Return [x, y] of the center of cell containing provided text 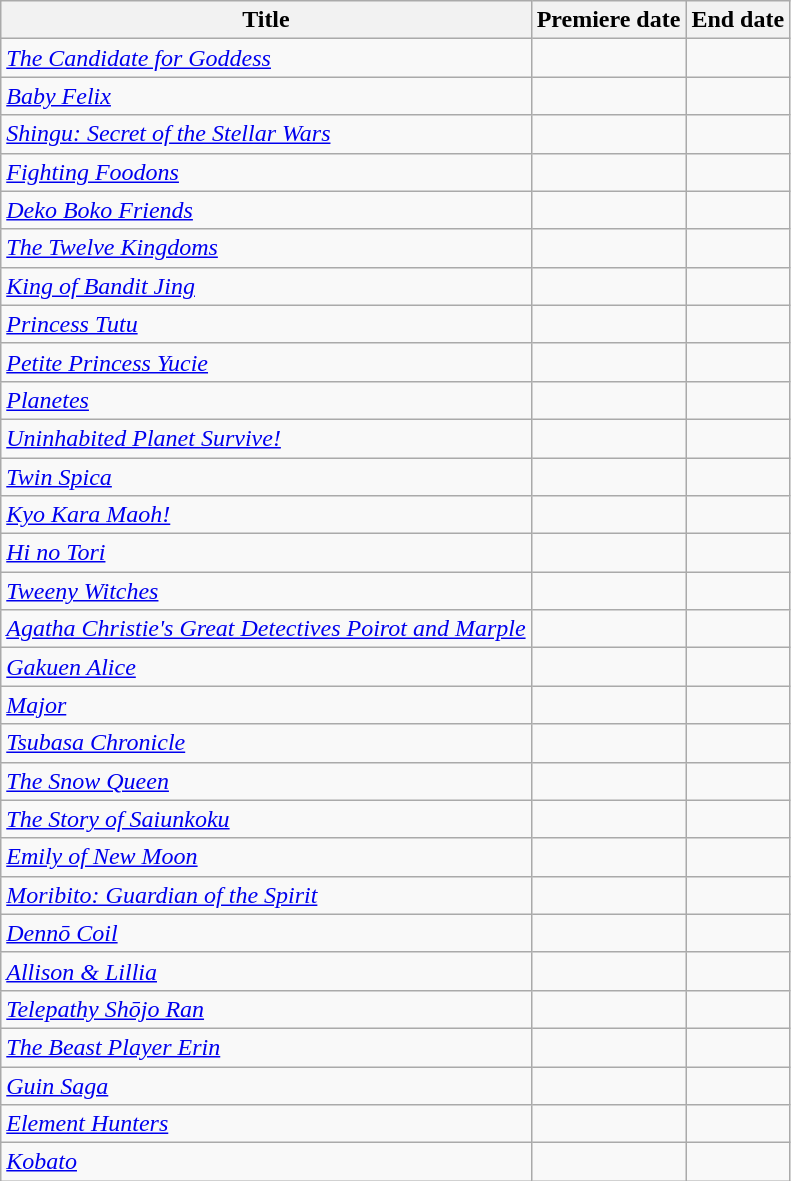
End date [738, 20]
Kobato [266, 1162]
Major [266, 705]
Uninhabited Planet Survive! [266, 438]
Emily of New Moon [266, 857]
Dennō Coil [266, 933]
Tweeny Witches [266, 591]
Tsubasa Chronicle [266, 743]
Premiere date [608, 20]
Guin Saga [266, 1085]
The Story of Saiunkoku [266, 819]
Moribito: Guardian of the Spirit [266, 895]
Shingu: Secret of the Stellar Wars [266, 134]
The Twelve Kingdoms [266, 248]
Baby Felix [266, 96]
Hi no Tori [266, 553]
Deko Boko Friends [266, 210]
Petite Princess Yucie [266, 362]
Princess Tutu [266, 324]
Title [266, 20]
King of Bandit Jing [266, 286]
The Candidate for Goddess [266, 58]
Element Hunters [266, 1124]
Twin Spica [266, 477]
The Beast Player Erin [266, 1047]
Kyo Kara Maoh! [266, 515]
Allison & Lillia [266, 971]
The Snow Queen [266, 781]
Agatha Christie's Great Detectives Poirot and Marple [266, 629]
Fighting Foodons [266, 172]
Planetes [266, 400]
Telepathy Shōjo Ran [266, 1009]
Gakuen Alice [266, 667]
